Identify which cell holds the provided text, then report its [X, Y] central coordinate. 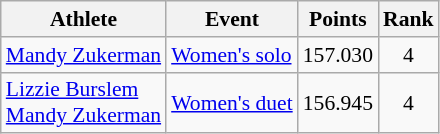
156.945 [338, 102]
Athlete [84, 19]
Lizzie BurslemMandy Zukerman [84, 102]
Points [338, 19]
Mandy Zukerman [84, 55]
Women's solo [232, 55]
Event [232, 19]
Women's duet [232, 102]
157.030 [338, 55]
Rank [408, 19]
